Provide the [X, Y] coordinate of the cell's center where the given text is located.  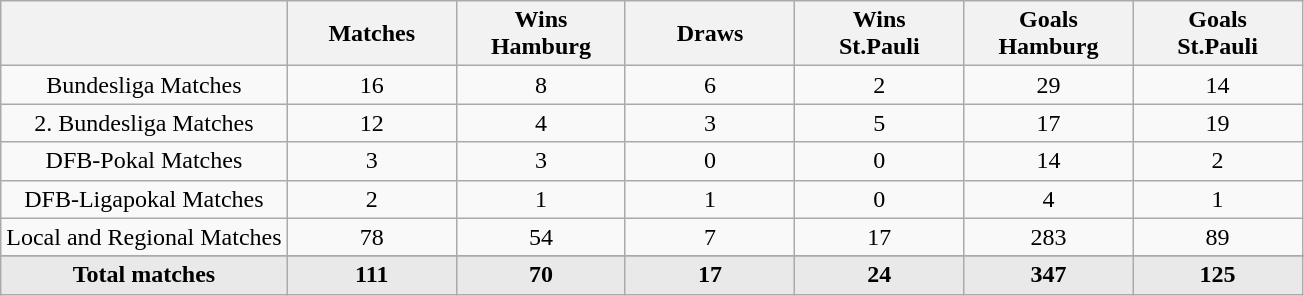
5 [880, 123]
111 [372, 275]
78 [372, 237]
6 [710, 85]
Local and Regional Matches [144, 237]
29 [1048, 85]
WinsSt.Pauli [880, 34]
WinsHamburg [540, 34]
GoalsSt.Pauli [1218, 34]
19 [1218, 123]
125 [1218, 275]
70 [540, 275]
8 [540, 85]
54 [540, 237]
Total matches [144, 275]
Draws [710, 34]
2. Bundesliga Matches [144, 123]
DFB-Pokal Matches [144, 161]
16 [372, 85]
Bundesliga Matches [144, 85]
GoalsHamburg [1048, 34]
89 [1218, 237]
12 [372, 123]
283 [1048, 237]
24 [880, 275]
7 [710, 237]
347 [1048, 275]
DFB-Ligapokal Matches [144, 199]
Matches [372, 34]
